Locate the cell with the specified text and output its [X, Y] center coordinate. 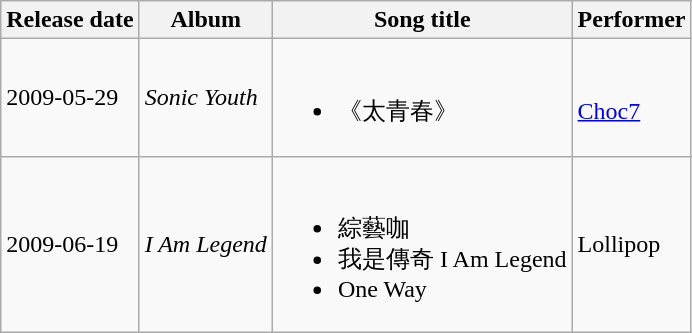
Release date [70, 20]
Lollipop [632, 244]
Sonic Youth [206, 98]
Album [206, 20]
Song title [422, 20]
2009-06-19 [70, 244]
《太青春》 [422, 98]
Choc7 [632, 98]
I Am Legend [206, 244]
Performer [632, 20]
綜藝咖我是傳奇 I Am LegendOne Way [422, 244]
2009-05-29 [70, 98]
